Capture the cell that displays the provided text and extract its [X, Y] central coordinate. 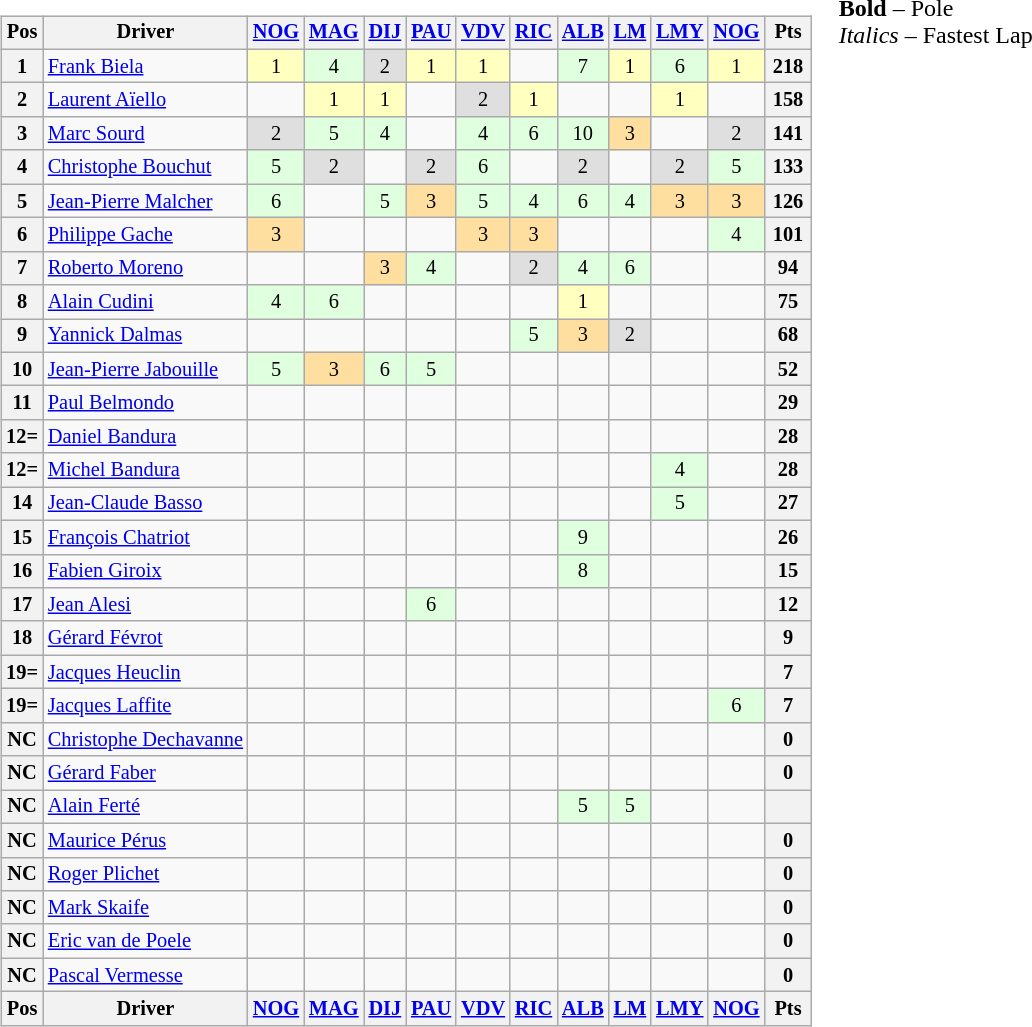
Christophe Dechavanne [146, 739]
Philippe Gache [146, 235]
11 [22, 403]
158 [788, 100]
29 [788, 403]
26 [788, 537]
Maurice Pérus [146, 840]
Paul Belmondo [146, 403]
François Chatriot [146, 537]
Gérard Faber [146, 773]
Yannick Dalmas [146, 336]
17 [22, 605]
Jacques Heuclin [146, 672]
Michel Bandura [146, 470]
Laurent Aïello [146, 100]
Marc Sourd [146, 134]
27 [788, 504]
Alain Ferté [146, 807]
101 [788, 235]
18 [22, 638]
Jean-Pierre Jabouille [146, 369]
Pascal Vermesse [146, 975]
Roger Plichet [146, 874]
68 [788, 336]
Jean-Claude Basso [146, 504]
Daniel Bandura [146, 437]
Jean Alesi [146, 605]
Alain Cudini [146, 302]
141 [788, 134]
126 [788, 201]
94 [788, 268]
Gérard Févrot [146, 638]
Fabien Giroix [146, 571]
14 [22, 504]
218 [788, 66]
75 [788, 302]
16 [22, 571]
Roberto Moreno [146, 268]
Frank Biela [146, 66]
12 [788, 605]
Jacques Laffite [146, 706]
Jean-Pierre Malcher [146, 201]
Mark Skaife [146, 908]
133 [788, 167]
Eric van de Poele [146, 941]
Christophe Bouchut [146, 167]
52 [788, 369]
